Pinpoint the cell where the given text exists, returning its (x, y) midpoint coordinate. 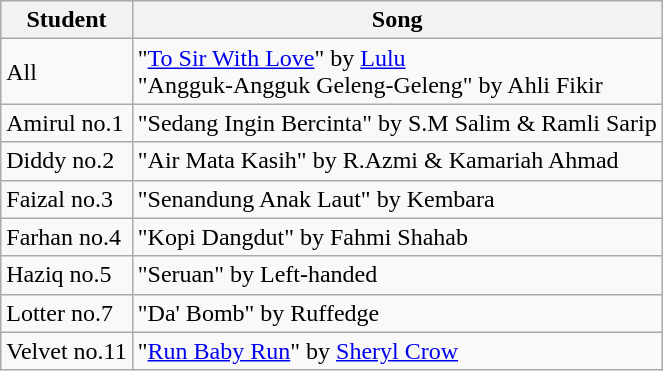
"Seruan" by Left-handed (397, 275)
Haziq no.5 (66, 275)
"Run Baby Run" by Sheryl Crow (397, 351)
"Sedang Ingin Bercinta" by S.M Salim & Ramli Sarip (397, 123)
Lotter no.7 (66, 313)
"Senandung Anak Laut" by Kembara (397, 199)
"Air Mata Kasih" by R.Azmi & Kamariah Ahmad (397, 161)
Farhan no.4 (66, 237)
Student (66, 20)
Amirul no.1 (66, 123)
All (66, 72)
"Kopi Dangdut" by Fahmi Shahab (397, 237)
"To Sir With Love" by Lulu "Angguk-Angguk Geleng-Geleng" by Ahli Fikir (397, 72)
Velvet no.11 (66, 351)
Song (397, 20)
Diddy no.2 (66, 161)
Faizal no.3 (66, 199)
"Da' Bomb" by Ruffedge (397, 313)
